Output the [x, y] coordinate of the center of the cell containing the given text.  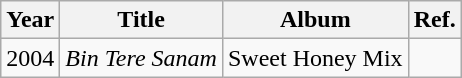
Sweet Honey Mix [315, 58]
Bin Tere Sanam [142, 58]
Year [30, 20]
2004 [30, 58]
Title [142, 20]
Album [315, 20]
Ref. [434, 20]
